Pinpoint the cell where the given text exists, returning its (x, y) midpoint coordinate. 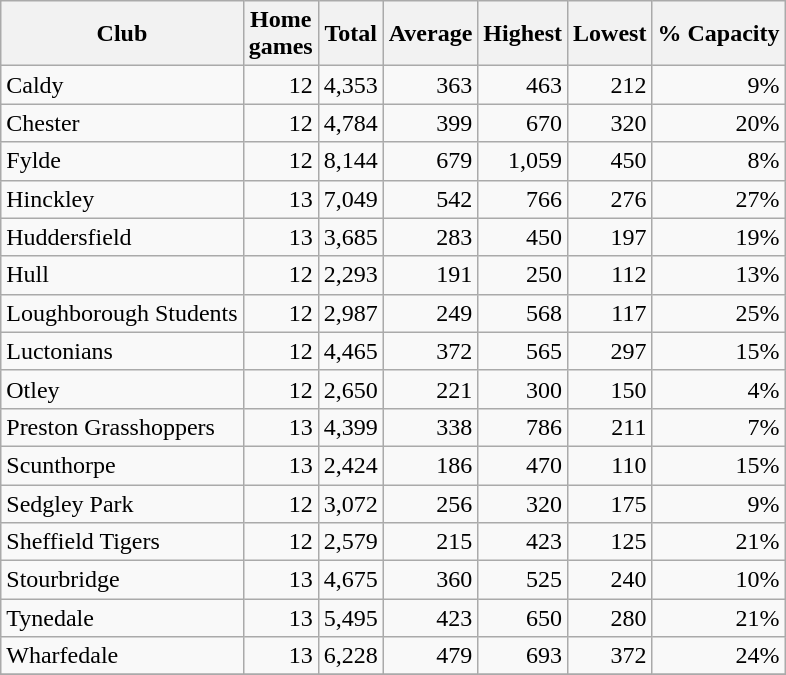
10% (718, 580)
470 (523, 465)
8% (718, 161)
297 (610, 351)
463 (523, 85)
Fylde (122, 161)
117 (610, 313)
19% (718, 237)
249 (430, 313)
221 (430, 389)
568 (523, 313)
175 (610, 503)
197 (610, 237)
565 (523, 351)
Stourbridge (122, 580)
8,144 (350, 161)
2,424 (350, 465)
3,072 (350, 503)
27% (718, 199)
Luctonians (122, 351)
110 (610, 465)
2,987 (350, 313)
Club (122, 34)
20% (718, 123)
Sheffield Tigers (122, 542)
2,579 (350, 542)
186 (430, 465)
4,784 (350, 123)
Total (350, 34)
5,495 (350, 618)
766 (523, 199)
300 (523, 389)
542 (430, 199)
Scunthorpe (122, 465)
Highest (523, 34)
Otley (122, 389)
Preston Grasshoppers (122, 427)
338 (430, 427)
4,399 (350, 427)
% Capacity (718, 34)
Huddersfield (122, 237)
Loughborough Students (122, 313)
670 (523, 123)
240 (610, 580)
360 (430, 580)
256 (430, 503)
211 (610, 427)
250 (523, 275)
191 (430, 275)
280 (610, 618)
693 (523, 656)
Homegames (280, 34)
7% (718, 427)
Chester (122, 123)
6,228 (350, 656)
276 (610, 199)
2,650 (350, 389)
Sedgley Park (122, 503)
525 (523, 580)
283 (430, 237)
650 (523, 618)
1,059 (523, 161)
215 (430, 542)
Average (430, 34)
363 (430, 85)
4,353 (350, 85)
679 (430, 161)
150 (610, 389)
Tynedale (122, 618)
Hull (122, 275)
112 (610, 275)
Hinckley (122, 199)
4,675 (350, 580)
2,293 (350, 275)
24% (718, 656)
399 (430, 123)
212 (610, 85)
Caldy (122, 85)
13% (718, 275)
7,049 (350, 199)
125 (610, 542)
Wharfedale (122, 656)
25% (718, 313)
4,465 (350, 351)
786 (523, 427)
3,685 (350, 237)
4% (718, 389)
Lowest (610, 34)
479 (430, 656)
